Capture the cell that displays the provided text and extract its (X, Y) central coordinate. 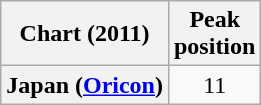
11 (214, 85)
Peakposition (214, 34)
Japan (Oricon) (85, 85)
Chart (2011) (85, 34)
